For the text-containing cell, return its midpoint in [X, Y] coordinate format. 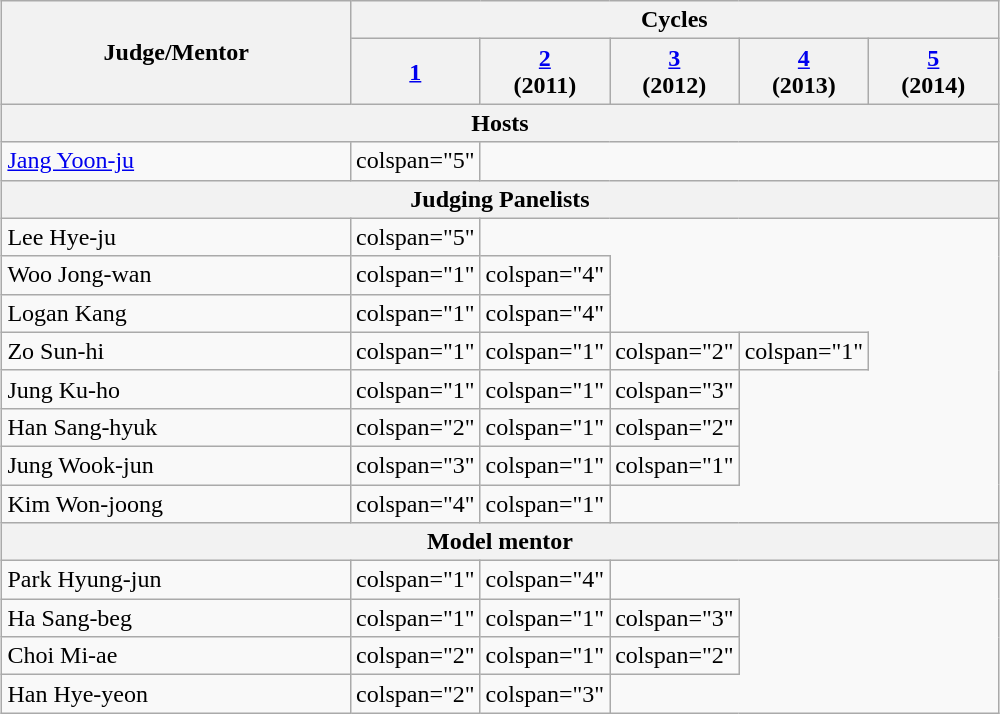
Choi Mi-ae [176, 656]
3 (2012) [675, 72]
Cycles [675, 20]
Hosts [500, 123]
Model mentor [500, 542]
Lee Hye-ju [176, 237]
Han Sang-hyuk [176, 427]
Judge/Mentor [176, 52]
5 (2014) [934, 72]
Ha Sang-beg [176, 618]
Logan Kang [176, 313]
Kim Won-joong [176, 503]
Woo Jong-wan [176, 275]
4 (2013) [804, 72]
Jung Wook-jun [176, 465]
Zo Sun-hi [176, 351]
Jang Yoon-ju [176, 161]
Jung Ku-ho [176, 389]
Park Hyung-jun [176, 580]
Han Hye-yeon [176, 694]
1 [416, 72]
2 (2011) [545, 72]
Judging Panelists [500, 199]
